For the text-containing cell, return its midpoint in (X, Y) coordinate format. 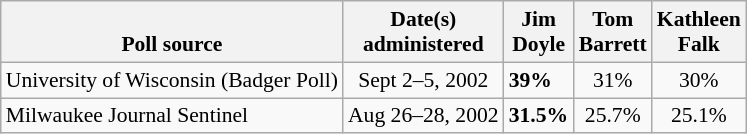
Poll source (172, 32)
Milwaukee Journal Sentinel (172, 116)
30% (699, 80)
Aug 26–28, 2002 (424, 116)
TomBarrett (613, 32)
KathleenFalk (699, 32)
31% (613, 80)
University of Wisconsin (Badger Poll) (172, 80)
Sept 2–5, 2002 (424, 80)
25.7% (613, 116)
Date(s)administered (424, 32)
31.5% (539, 116)
25.1% (699, 116)
JimDoyle (539, 32)
39% (539, 80)
